From the cell containing the given text, extract its center point as [X, Y] coordinate. 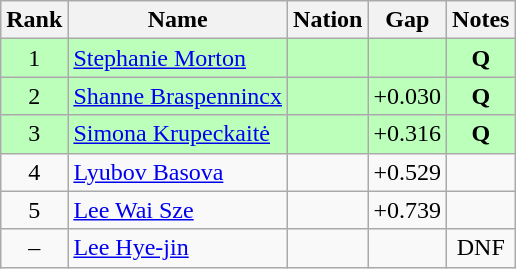
3 [34, 134]
Name [178, 20]
Lee Hye-jin [178, 248]
Simona Krupeckaitė [178, 134]
Notes [481, 20]
Stephanie Morton [178, 58]
+0.739 [408, 210]
– [34, 248]
4 [34, 172]
1 [34, 58]
+0.030 [408, 96]
Gap [408, 20]
Shanne Braspennincx [178, 96]
Rank [34, 20]
Lyubov Basova [178, 172]
+0.316 [408, 134]
+0.529 [408, 172]
5 [34, 210]
DNF [481, 248]
Nation [328, 20]
Lee Wai Sze [178, 210]
2 [34, 96]
